Find where the given text appears and provide that cell's center as [X, Y] coordinate. 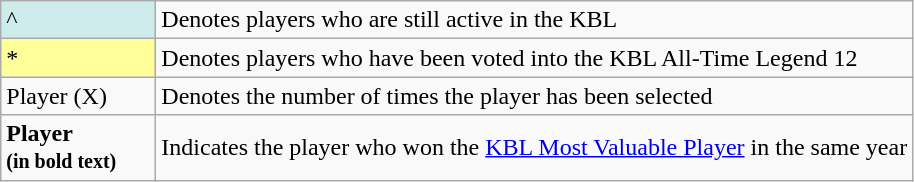
Player(in bold text) [78, 148]
Denotes players who are still active in the KBL [534, 20]
Denotes the number of times the player has been selected [534, 96]
Indicates the player who won the KBL Most Valuable Player in the same year [534, 148]
Player (X) [78, 96]
^ [78, 20]
* [78, 58]
Denotes players who have been voted into the KBL All-Time Legend 12 [534, 58]
